Determine the (x, y) coordinate at the center of the cell enclosing the given text.  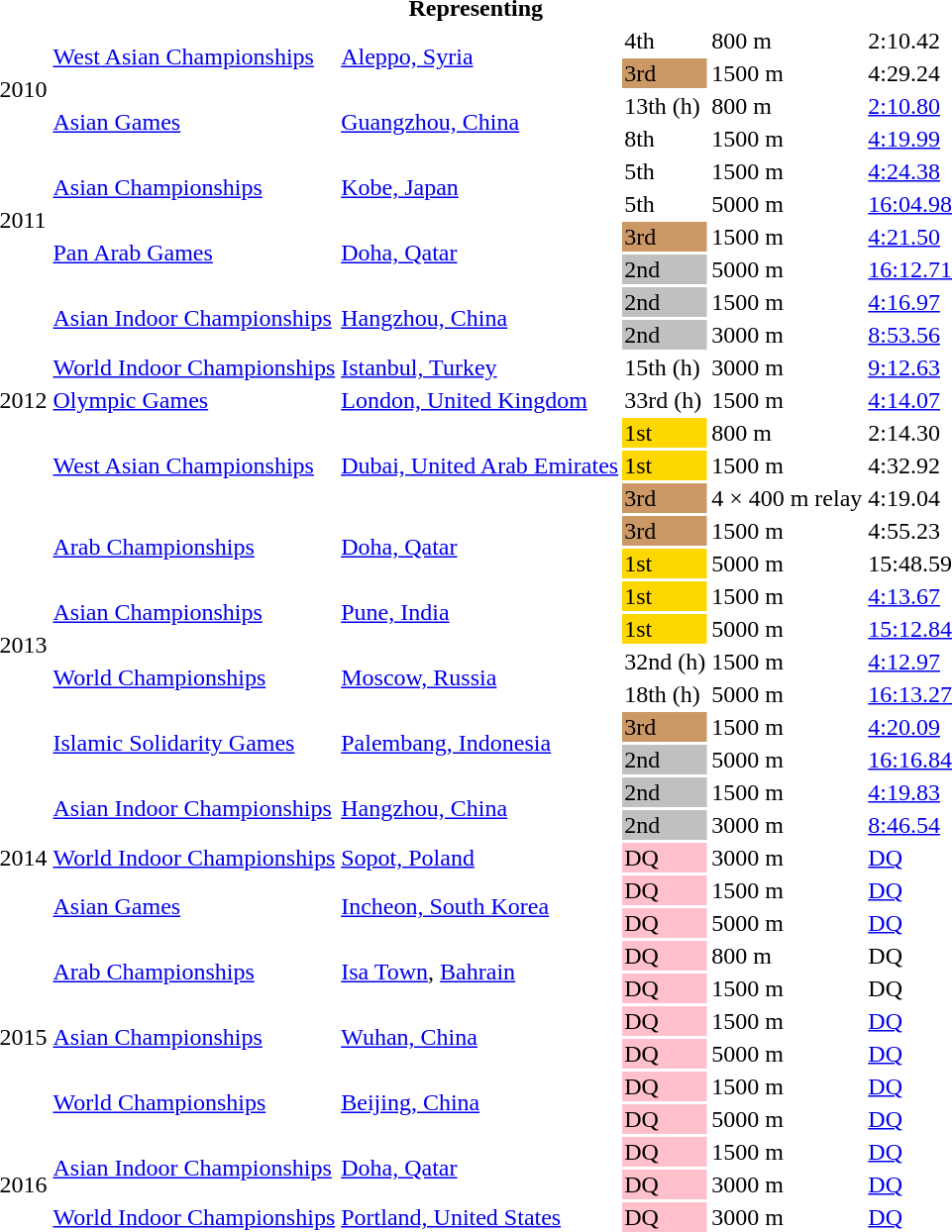
Incheon, South Korea (479, 907)
Olympic Games (194, 400)
18th (h) (666, 694)
Dubai, United Arab Emirates (479, 465)
Istanbul, Turkey (479, 367)
Portland, United States (479, 1217)
Beijing, China (479, 1103)
Moscow, Russia (479, 677)
13th (h) (666, 106)
4th (666, 41)
Kobe, Japan (479, 188)
Pune, India (479, 612)
4 × 400 m relay (787, 498)
Islamic Solidarity Games (194, 743)
Pan Arab Games (194, 254)
Wuhan, China (479, 1038)
Isa Town, Bahrain (479, 973)
London, United Kingdom (479, 400)
33rd (h) (666, 400)
15th (h) (666, 367)
8th (666, 139)
Aleppo, Syria (479, 57)
Palembang, Indonesia (479, 743)
Sopot, Poland (479, 858)
Guangzhou, China (479, 123)
32nd (h) (666, 662)
